Provide the (x, y) coordinate of the cell's center where the given text is located.  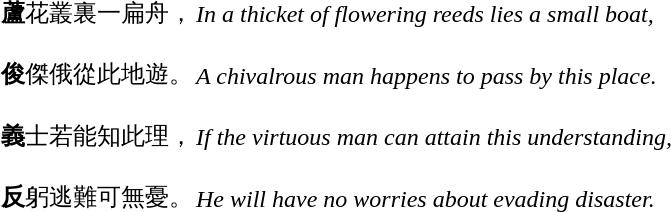
俊傑俄從此地遊。 (97, 61)
義士若能知此理， (97, 123)
